Output the [X, Y] coordinate of the center of the cell containing the given text.  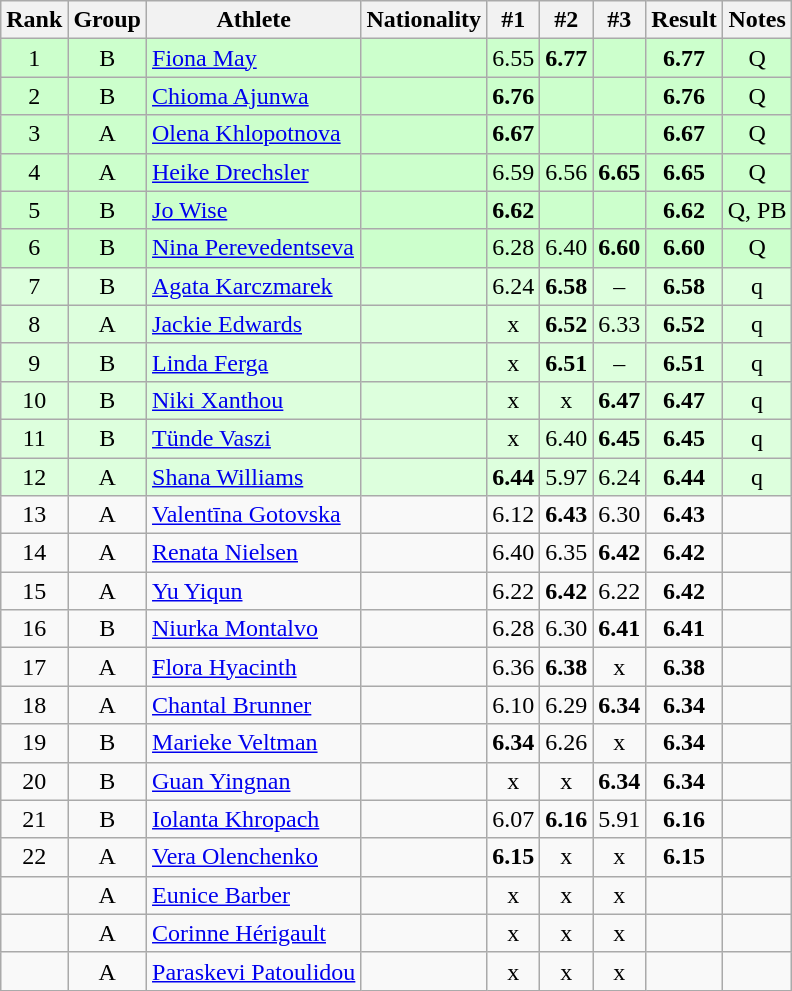
#2 [566, 20]
22 [34, 857]
9 [34, 362]
6.10 [514, 705]
Linda Ferga [254, 362]
Nina Perevedentseva [254, 248]
1 [34, 58]
6.07 [514, 819]
6.29 [566, 705]
6.36 [514, 667]
6.12 [514, 515]
Heike Drechsler [254, 172]
Iolanta Khropach [254, 819]
13 [34, 515]
Guan Yingnan [254, 781]
15 [34, 591]
17 [34, 667]
6.59 [514, 172]
Q, PB [757, 210]
Notes [757, 20]
14 [34, 553]
Eunice Barber [254, 895]
Chantal Brunner [254, 705]
Renata Nielsen [254, 553]
Niki Xanthou [254, 400]
Tünde Vaszi [254, 438]
Agata Karczmarek [254, 286]
Paraskevi Patoulidou [254, 971]
#3 [620, 20]
Fiona May [254, 58]
Olena Khlopotnova [254, 134]
21 [34, 819]
18 [34, 705]
6.35 [566, 553]
Vera Olenchenko [254, 857]
6 [34, 248]
6.33 [620, 324]
8 [34, 324]
3 [34, 134]
Nationality [424, 20]
10 [34, 400]
Jo Wise [254, 210]
Niurka Montalvo [254, 629]
12 [34, 477]
19 [34, 743]
#1 [514, 20]
6.26 [566, 743]
Corinne Hérigault [254, 933]
5.97 [566, 477]
Rank [34, 20]
Chioma Ajunwa [254, 96]
4 [34, 172]
7 [34, 286]
Valentīna Gotovska [254, 515]
16 [34, 629]
5.91 [620, 819]
Jackie Edwards [254, 324]
6.56 [566, 172]
Shana Williams [254, 477]
Marieke Veltman [254, 743]
Flora Hyacinth [254, 667]
11 [34, 438]
Athlete [254, 20]
5 [34, 210]
6.55 [514, 58]
2 [34, 96]
20 [34, 781]
Result [684, 20]
Yu Yiqun [254, 591]
Group [108, 20]
